Pinpoint the cell where the given text exists, returning its (x, y) midpoint coordinate. 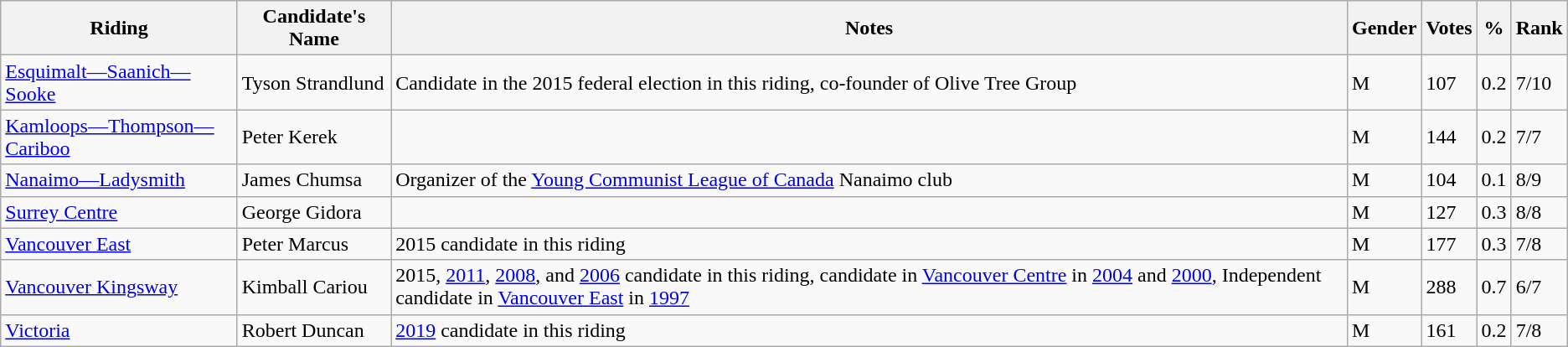
161 (1449, 330)
8/8 (1540, 212)
Vancouver East (119, 244)
104 (1449, 180)
Kamloops—Thompson—Cariboo (119, 137)
2015, 2011, 2008, and 2006 candidate in this riding, candidate in Vancouver Centre in 2004 and 2000, Independent candidate in Vancouver East in 1997 (869, 287)
Esquimalt—Saanich—Sooke (119, 82)
Rank (1540, 28)
Tyson Strandlund (313, 82)
Riding (119, 28)
Gender (1384, 28)
Robert Duncan (313, 330)
7/7 (1540, 137)
Candidate in the 2015 federal election in this riding, co-founder of Olive Tree Group (869, 82)
James Chumsa (313, 180)
Candidate's Name (313, 28)
0.7 (1494, 287)
Nanaimo—Ladysmith (119, 180)
Vancouver Kingsway (119, 287)
Kimball Cariou (313, 287)
7/10 (1540, 82)
Victoria (119, 330)
Votes (1449, 28)
Peter Marcus (313, 244)
Surrey Centre (119, 212)
144 (1449, 137)
107 (1449, 82)
2019 candidate in this riding (869, 330)
2015 candidate in this riding (869, 244)
% (1494, 28)
Notes (869, 28)
George Gidora (313, 212)
6/7 (1540, 287)
127 (1449, 212)
8/9 (1540, 180)
Peter Kerek (313, 137)
288 (1449, 287)
0.1 (1494, 180)
177 (1449, 244)
Organizer of the Young Communist League of Canada Nanaimo club (869, 180)
